Find where the given text appears and provide that cell's center as [x, y] coordinate. 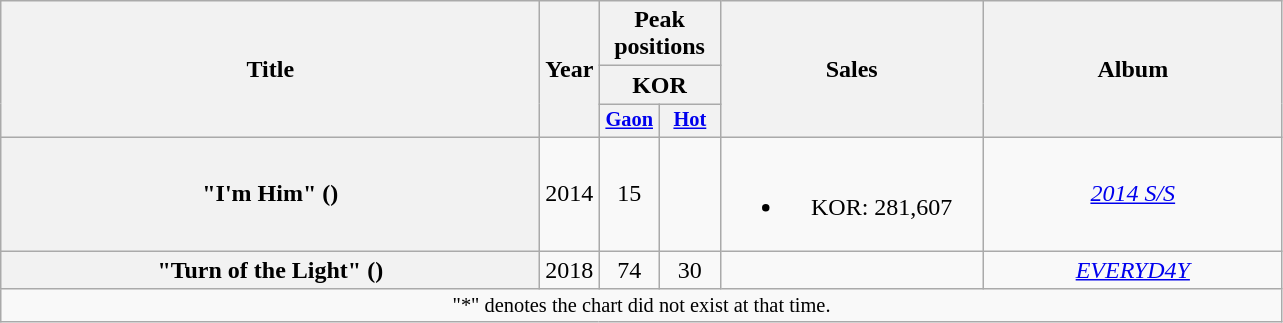
"*" denotes the chart did not exist at that time. [642, 306]
KOR [660, 85]
"I'm Him" () [270, 194]
KOR: 281,607 [852, 194]
2018 [570, 270]
Peak positions [660, 34]
Gaon [630, 121]
Sales [852, 70]
2014 S/S [1132, 194]
Year [570, 70]
EVERYD4Y [1132, 270]
2014 [570, 194]
Album [1132, 70]
Title [270, 70]
74 [630, 270]
"Turn of the Light" () [270, 270]
30 [690, 270]
Hot [690, 121]
15 [630, 194]
